Return (X, Y) of the center of cell containing provided text 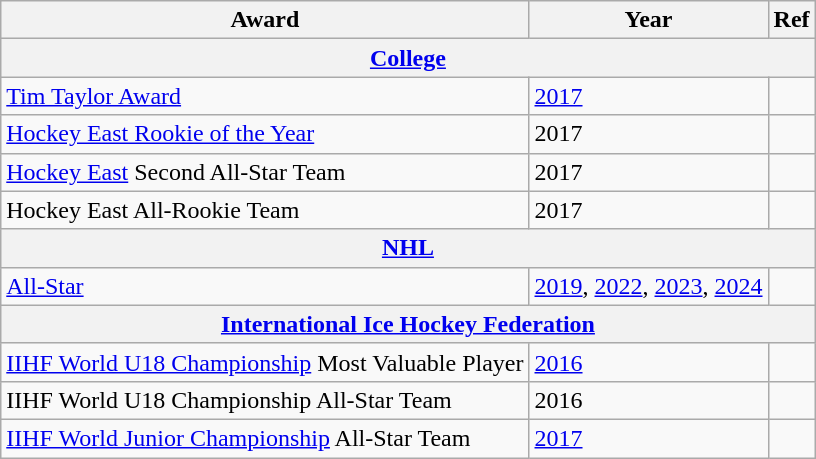
IIHF World U18 Championship All-Star Team (265, 400)
Hockey East Second All-Star Team (265, 172)
International Ice Hockey Federation (408, 324)
Hockey East Rookie of the Year (265, 134)
IIHF World Junior Championship All-Star Team (265, 438)
All-Star (265, 286)
Hockey East All-Rookie Team (265, 210)
College (408, 58)
2019, 2022, 2023, 2024 (648, 286)
Year (648, 20)
Award (265, 20)
NHL (408, 248)
Ref (792, 20)
IIHF World U18 Championship Most Valuable Player (265, 362)
Tim Taylor Award (265, 96)
